Locate the cell with the specified text and output its [X, Y] center coordinate. 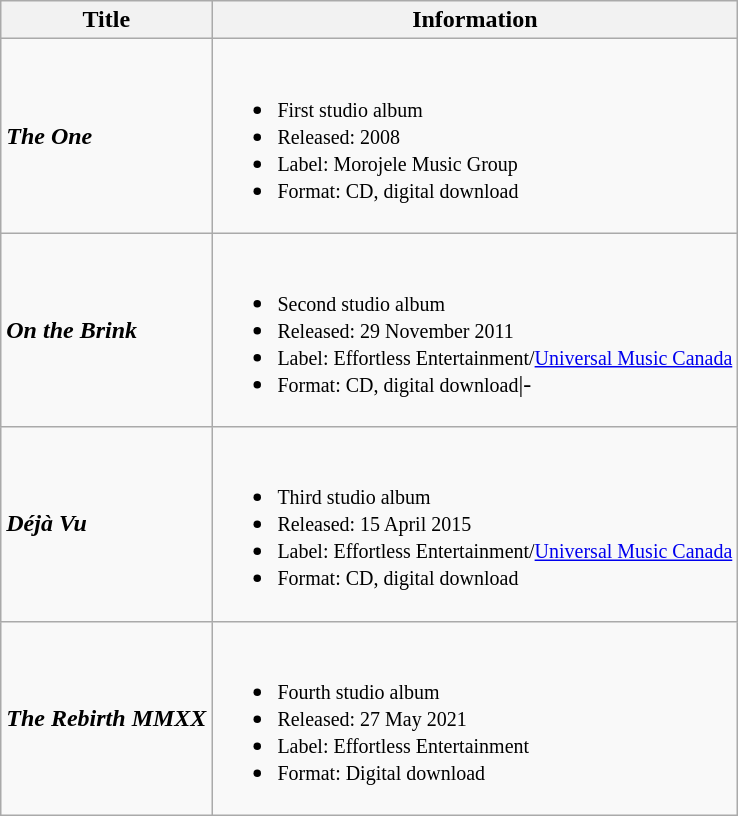
On the Brink [106, 330]
Second studio albumReleased: 29 November 2011Label: Effortless Entertainment/Universal Music CanadaFormat: CD, digital download|- [475, 330]
First studio albumReleased: 2008Label: Morojele Music GroupFormat: CD, digital download [475, 136]
The One [106, 136]
Third studio albumReleased: 15 April 2015Label: Effortless Entertainment/Universal Music CanadaFormat: CD, digital download [475, 524]
The Rebirth MMXX [106, 718]
Fourth studio albumReleased: 27 May 2021Label: Effortless EntertainmentFormat: Digital download [475, 718]
Déjà Vu [106, 524]
Information [475, 20]
Title [106, 20]
